Detect which cell encompasses the target text, then output its [x, y] center coordinate. 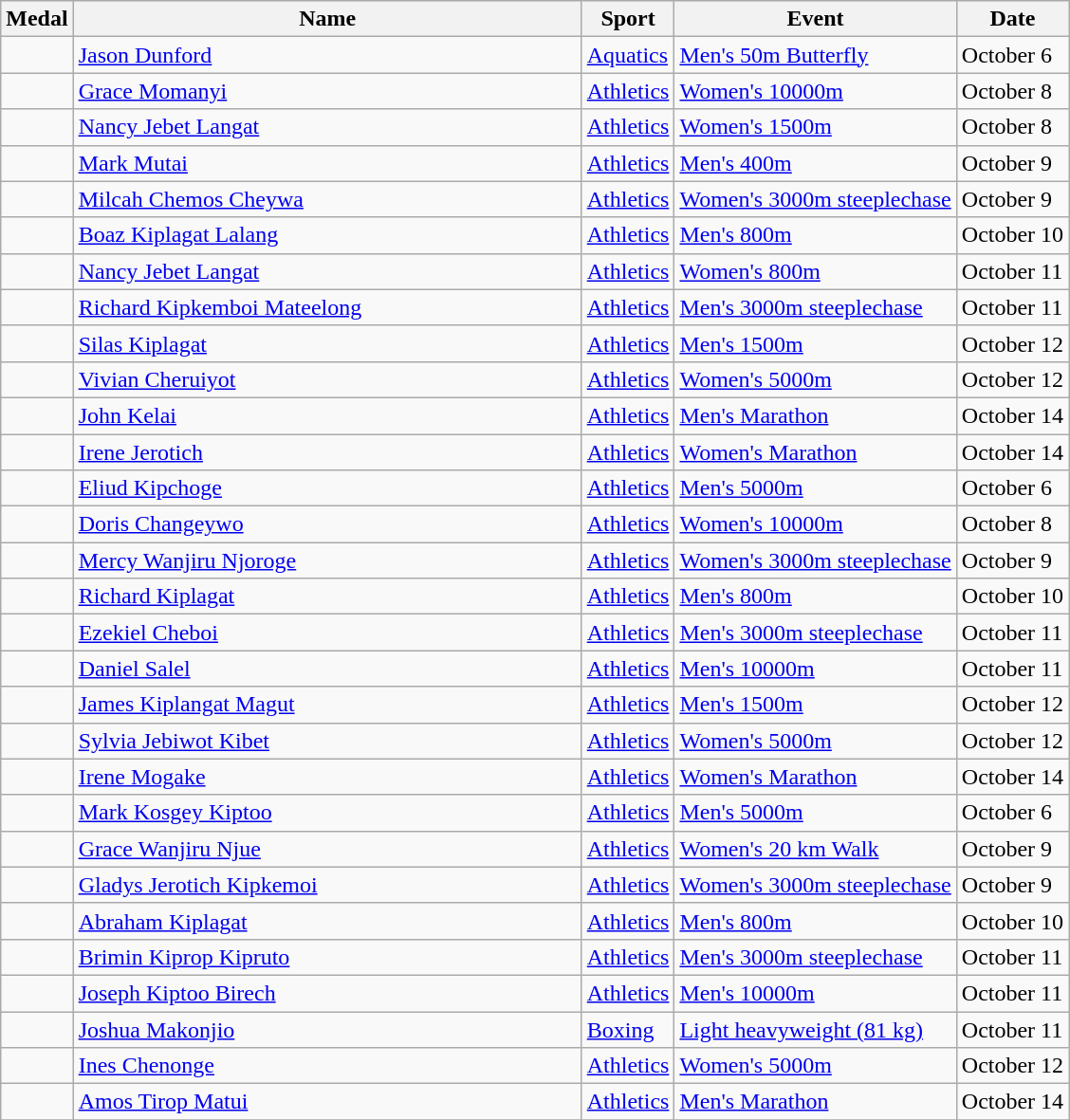
Milcah Chemos Cheywa [327, 199]
Event [816, 19]
Women's 800m [816, 271]
Date [1012, 19]
Joseph Kiptoo Birech [327, 993]
Vivian Cheruiyot [327, 379]
Irene Jerotich [327, 452]
Aquatics [628, 55]
Daniel Salel [327, 669]
Silas Kiplagat [327, 343]
Gladys Jerotich Kipkemoi [327, 885]
Mark Kosgey Kiptoo [327, 813]
James Kiplangat Magut [327, 705]
Ines Chenonge [327, 1066]
Amos Tirop Matui [327, 1102]
Sport [628, 19]
Women's 20 km Walk [816, 849]
Richard Kiplagat [327, 597]
Irene Mogake [327, 777]
Grace Wanjiru Njue [327, 849]
Grace Momanyi [327, 91]
Medal [37, 19]
Abraham Kiplagat [327, 921]
Mark Mutai [327, 163]
Eliud Kipchoge [327, 488]
Boxing [628, 1029]
Joshua Makonjio [327, 1029]
Mercy Wanjiru Njoroge [327, 560]
Doris Changeywo [327, 524]
Men's 50m Butterfly [816, 55]
Men's 400m [816, 163]
Women's 1500m [816, 127]
Sylvia Jebiwot Kibet [327, 741]
John Kelai [327, 415]
Boaz Kiplagat Lalang [327, 235]
Ezekiel Cheboi [327, 633]
Richard Kipkemboi Mateelong [327, 307]
Light heavyweight (81 kg) [816, 1029]
Name [327, 19]
Brimin Kiprop Kipruto [327, 957]
Jason Dunford [327, 55]
